Capture the cell that displays the provided text and extract its [X, Y] central coordinate. 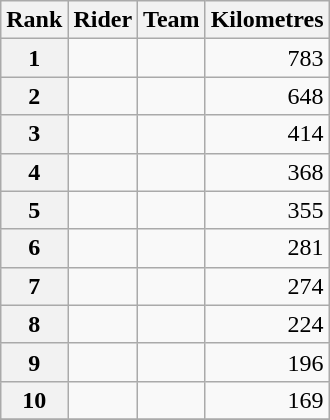
281 [267, 248]
8 [34, 324]
5 [34, 210]
1 [34, 58]
Rider [103, 20]
2 [34, 96]
648 [267, 96]
169 [267, 400]
9 [34, 362]
3 [34, 134]
274 [267, 286]
783 [267, 58]
6 [34, 248]
4 [34, 172]
Rank [34, 20]
196 [267, 362]
368 [267, 172]
224 [267, 324]
Kilometres [267, 20]
414 [267, 134]
355 [267, 210]
7 [34, 286]
Team [172, 20]
10 [34, 400]
